Return the (x, y) coordinate for the center point of the cell that contains the specified text.  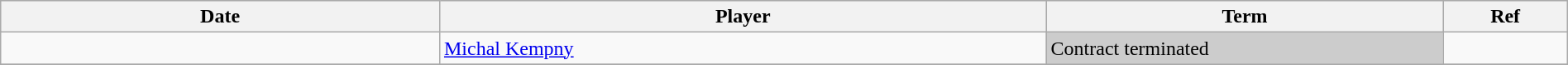
Michal Kempny (743, 48)
Ref (1505, 17)
Contract terminated (1245, 48)
Date (220, 17)
Player (743, 17)
Term (1245, 17)
